Return (x, y) of the center of cell containing provided text 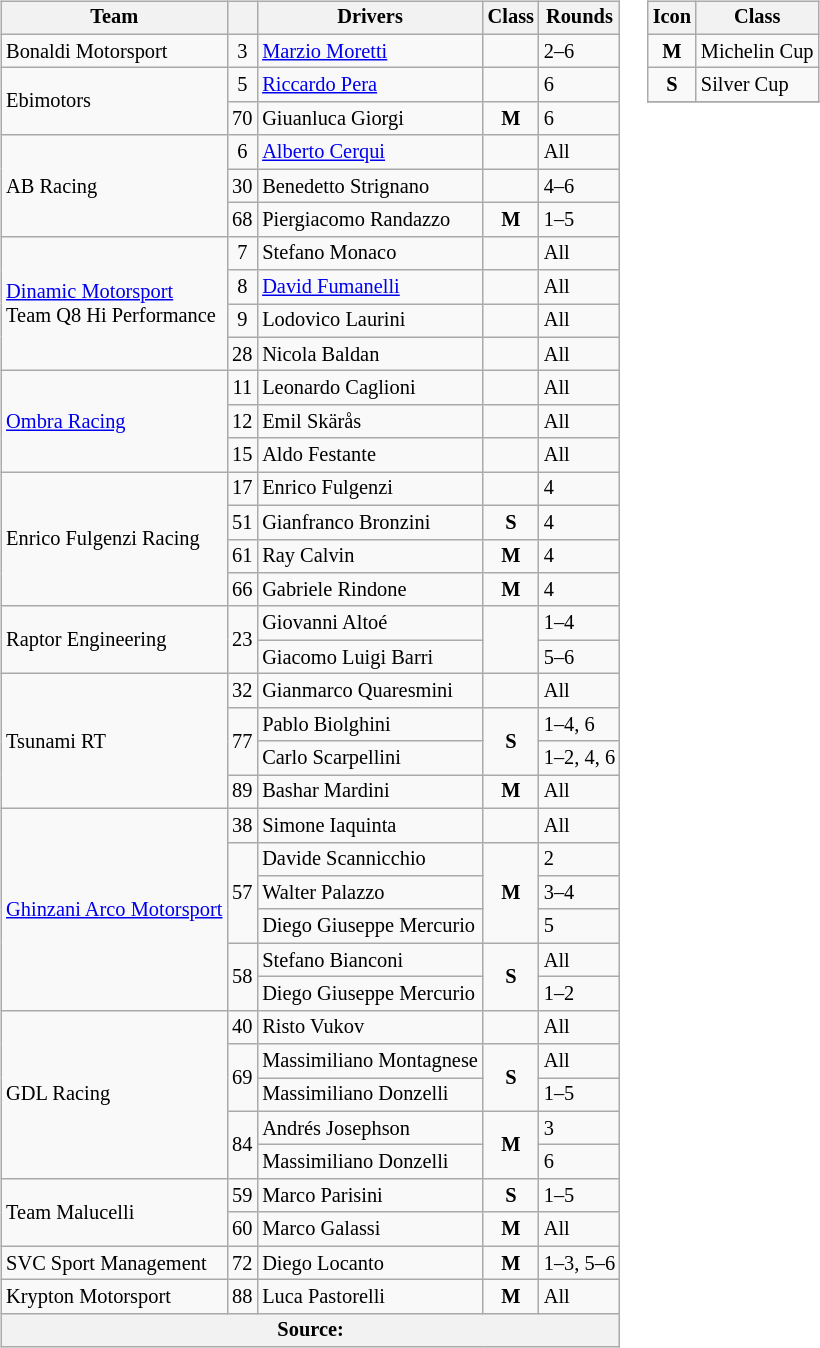
Lodovico Laurini (370, 321)
Giuanluca Giorgi (370, 119)
Ebimotors (114, 102)
84 (242, 1144)
Icon (672, 18)
David Fumanelli (370, 287)
Enrico Fulgenzi (370, 489)
Stefano Monaco (370, 253)
Enrico Fulgenzi Racing (114, 540)
Davide Scannicchio (370, 859)
Simone Iaquinta (370, 825)
Raptor Engineering (114, 640)
Bonaldi Motorsport (114, 51)
Source: (310, 1330)
Ghinzani Arco Motorsport (114, 909)
1–3, 5–6 (580, 1263)
SVC Sport Management (114, 1263)
Michelin Cup (757, 51)
69 (242, 1078)
Marzio Moretti (370, 51)
Giacomo Luigi Barri (370, 657)
9 (242, 321)
1–4 (580, 623)
Silver Cup (757, 85)
8 (242, 287)
72 (242, 1263)
11 (242, 388)
57 (242, 892)
Aldo Festante (370, 455)
Tsunami RT (114, 742)
Stefano Bianconi (370, 960)
60 (242, 1229)
5–6 (580, 657)
1–2 (580, 994)
Krypton Motorsport (114, 1297)
12 (242, 422)
Marco Parisini (370, 1196)
2–6 (580, 51)
15 (242, 455)
Pablo Biolghini (370, 724)
Benedetto Strignano (370, 186)
77 (242, 740)
7 (242, 253)
1–4, 6 (580, 724)
Walter Palazzo (370, 893)
61 (242, 556)
Bashar Mardini (370, 792)
88 (242, 1297)
89 (242, 792)
38 (242, 825)
Emil Skärås (370, 422)
58 (242, 976)
51 (242, 522)
59 (242, 1196)
28 (242, 354)
1–2, 4, 6 (580, 758)
Luca Pastorelli (370, 1297)
23 (242, 640)
Gianmarco Quaresmini (370, 691)
4–6 (580, 186)
Drivers (370, 18)
Carlo Scarpellini (370, 758)
68 (242, 220)
Team Malucelli (114, 1212)
AB Racing (114, 186)
40 (242, 1027)
Andrés Josephson (370, 1128)
3–4 (580, 893)
Nicola Baldan (370, 354)
Gabriele Rindone (370, 590)
Marco Galassi (370, 1229)
30 (242, 186)
Piergiacomo Randazzo (370, 220)
Leonardo Caglioni (370, 388)
Ray Calvin (370, 556)
Risto Vukov (370, 1027)
Diego Locanto (370, 1263)
Massimiliano Montagnese (370, 1061)
32 (242, 691)
Ombra Racing (114, 422)
Riccardo Pera (370, 85)
Dinamic Motorsport Team Q8 Hi Performance (114, 304)
Gianfranco Bronzini (370, 522)
Giovanni Altoé (370, 623)
Alberto Cerqui (370, 152)
70 (242, 119)
2 (580, 859)
66 (242, 590)
Rounds (580, 18)
GDL Racing (114, 1094)
Team (114, 18)
17 (242, 489)
